Identify which cell holds the provided text, then report its (X, Y) central coordinate. 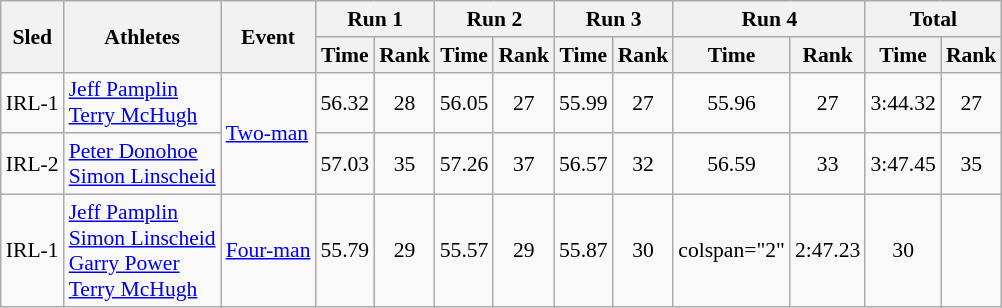
57.03 (344, 164)
Jeff PamplinSimon LinscheidGarry PowerTerry McHugh (142, 251)
Run 4 (769, 19)
56.57 (584, 164)
Run 1 (374, 19)
56.59 (732, 164)
56.32 (344, 102)
IRL-2 (32, 164)
Run 3 (614, 19)
55.87 (584, 251)
Run 2 (494, 19)
32 (644, 164)
3:47.45 (902, 164)
colspan="2" (732, 251)
Total (933, 19)
Jeff PamplinTerry McHugh (142, 102)
3:44.32 (902, 102)
2:47.23 (828, 251)
33 (828, 164)
55.96 (732, 102)
55.57 (464, 251)
Peter DonohoeSimon Linscheid (142, 164)
57.26 (464, 164)
Four-man (268, 251)
Sled (32, 36)
Two-man (268, 133)
Athletes (142, 36)
55.99 (584, 102)
56.05 (464, 102)
55.79 (344, 251)
37 (524, 164)
28 (404, 102)
Event (268, 36)
